From the cell containing the given text, extract its center point as (x, y) coordinate. 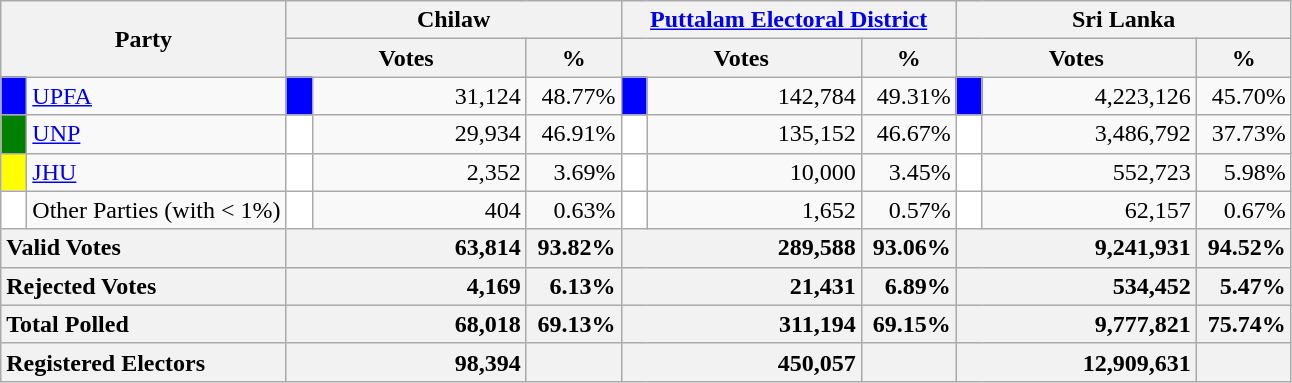
1,652 (754, 210)
Sri Lanka (1124, 20)
93.06% (908, 248)
Chilaw (454, 20)
Puttalam Electoral District (788, 20)
37.73% (1244, 134)
2,352 (419, 172)
0.63% (574, 210)
9,777,821 (1076, 324)
62,157 (1089, 210)
10,000 (754, 172)
45.70% (1244, 96)
135,152 (754, 134)
3.45% (908, 172)
3.69% (574, 172)
5.47% (1244, 286)
9,241,931 (1076, 248)
Party (144, 39)
31,124 (419, 96)
6.89% (908, 286)
404 (419, 210)
98,394 (406, 362)
6.13% (574, 286)
0.67% (1244, 210)
69.13% (574, 324)
69.15% (908, 324)
68,018 (406, 324)
JHU (156, 172)
Valid Votes (144, 248)
Total Polled (144, 324)
0.57% (908, 210)
21,431 (741, 286)
75.74% (1244, 324)
Registered Electors (144, 362)
4,169 (406, 286)
48.77% (574, 96)
12,909,631 (1076, 362)
46.67% (908, 134)
534,452 (1076, 286)
49.31% (908, 96)
63,814 (406, 248)
29,934 (419, 134)
UPFA (156, 96)
450,057 (741, 362)
Other Parties (with < 1%) (156, 210)
93.82% (574, 248)
46.91% (574, 134)
289,588 (741, 248)
Rejected Votes (144, 286)
552,723 (1089, 172)
311,194 (741, 324)
4,223,126 (1089, 96)
5.98% (1244, 172)
94.52% (1244, 248)
UNP (156, 134)
142,784 (754, 96)
3,486,792 (1089, 134)
